For the text-containing cell, return its midpoint in (x, y) coordinate format. 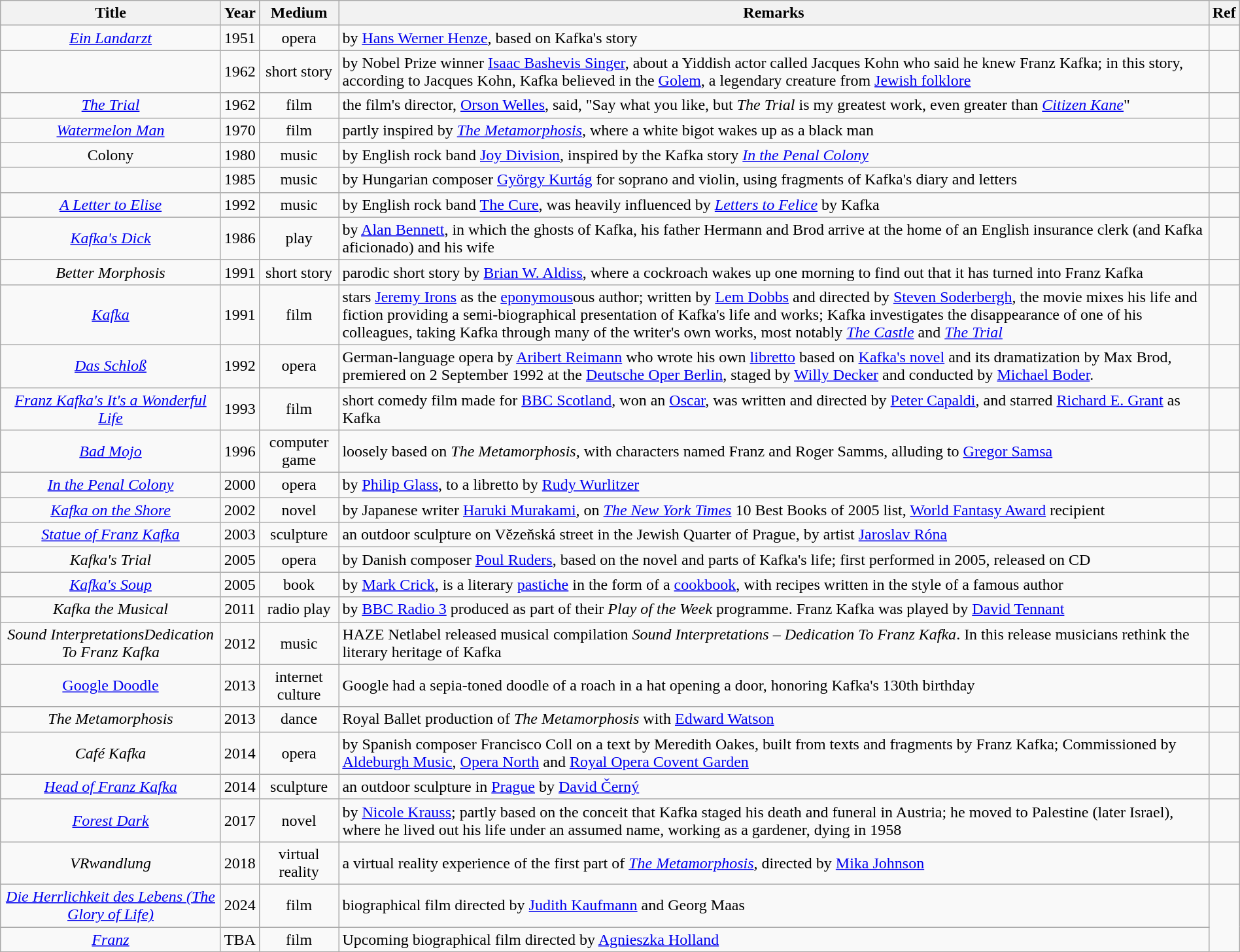
the film's director, Orson Welles, said, "Say what you like, but The Trial is my greatest work, even greater than Citizen Kane" (774, 105)
Better Morphosis (111, 272)
Statue of Franz Kafka (111, 535)
TBA (239, 940)
Kafka on the Shore (111, 510)
by English rock band Joy Division, inspired by the Kafka story In the Penal Colony (774, 155)
Watermelon Man (111, 130)
2003 (239, 535)
Year (239, 13)
2018 (239, 863)
2000 (239, 485)
by Japanese writer Haruki Murakami, on The New York Times 10 Best Books of 2005 list, World Fantasy Award recipient (774, 510)
2002 (239, 510)
Royal Ballet production of The Metamorphosis with Edward Watson (774, 719)
2012 (239, 643)
loosely based on The Metamorphosis, with characters named Franz and Roger Samms, alluding to Gregor Samsa (774, 451)
Sound InterpretationsDedication To Franz Kafka (111, 643)
1993 (239, 408)
Kafka's Trial (111, 560)
dance (298, 719)
Die Herrlichkeit des Lebens (The Glory of Life) (111, 905)
1970 (239, 130)
Ref (1224, 13)
biographical film directed by Judith Kaufmann and Georg Maas (774, 905)
Kafka the Musical (111, 609)
Upcoming biographical film directed by Agnieszka Holland (774, 940)
The Metamorphosis (111, 719)
1980 (239, 155)
Medium (298, 13)
2024 (239, 905)
parodic short story by Brian W. Aldiss, where a cockroach wakes up one morning to find out that it has turned into Franz Kafka (774, 272)
Franz Kafka's It's a Wonderful Life (111, 408)
Kafka's Soup (111, 585)
VRwandlung (111, 863)
Google had a sepia-toned doodle of a roach in a hat opening a door, honoring Kafka's 130th birthday (774, 685)
In the Penal Colony (111, 485)
Café Kafka (111, 753)
Kafka's Dick (111, 238)
Kafka (111, 314)
A Letter to Elise (111, 205)
2017 (239, 820)
The Trial (111, 105)
partly inspired by The Metamorphosis, where a white bigot wakes up as a black man (774, 130)
by BBC Radio 3 produced as part of their Play of the Week programme. Franz Kafka was played by David Tennant (774, 609)
computer game (298, 451)
1985 (239, 180)
by Danish composer Poul Ruders, based on the novel and parts of Kafka's life; first performed in 2005, released on CD (774, 560)
Forest Dark (111, 820)
Ein Landarzt (111, 38)
short comedy film made for BBC Scotland, won an Oscar, was written and directed by Peter Capaldi, and starred Richard E. Grant as Kafka (774, 408)
radio play (298, 609)
Colony (111, 155)
Bad Mojo (111, 451)
an outdoor sculpture on Vězeňská street in the Jewish Quarter of Prague, by artist Jaroslav Róna (774, 535)
1986 (239, 238)
1951 (239, 38)
Remarks (774, 13)
by Mark Crick, is a literary pastiche in the form of a cookbook, with recipes written in the style of a famous author (774, 585)
a virtual reality experience of the first part of The Metamorphosis, directed by Mika Johnson (774, 863)
book (298, 585)
by English rock band The Cure, was heavily influenced by Letters to Felice by Kafka (774, 205)
Das Schloß (111, 366)
by Hans Werner Henze, based on Kafka's story (774, 38)
Franz (111, 940)
1996 (239, 451)
an outdoor sculpture in Prague by David Černý (774, 787)
Google Doodle (111, 685)
by Hungarian composer György Kurtág for soprano and violin, using fragments of Kafka's diary and letters (774, 180)
Title (111, 13)
play (298, 238)
virtual reality (298, 863)
2011 (239, 609)
by Philip Glass, to a libretto by Rudy Wurlitzer (774, 485)
internet culture (298, 685)
Head of Franz Kafka (111, 787)
